Determine the (x, y) coordinate at the center of the cell enclosing the given text.  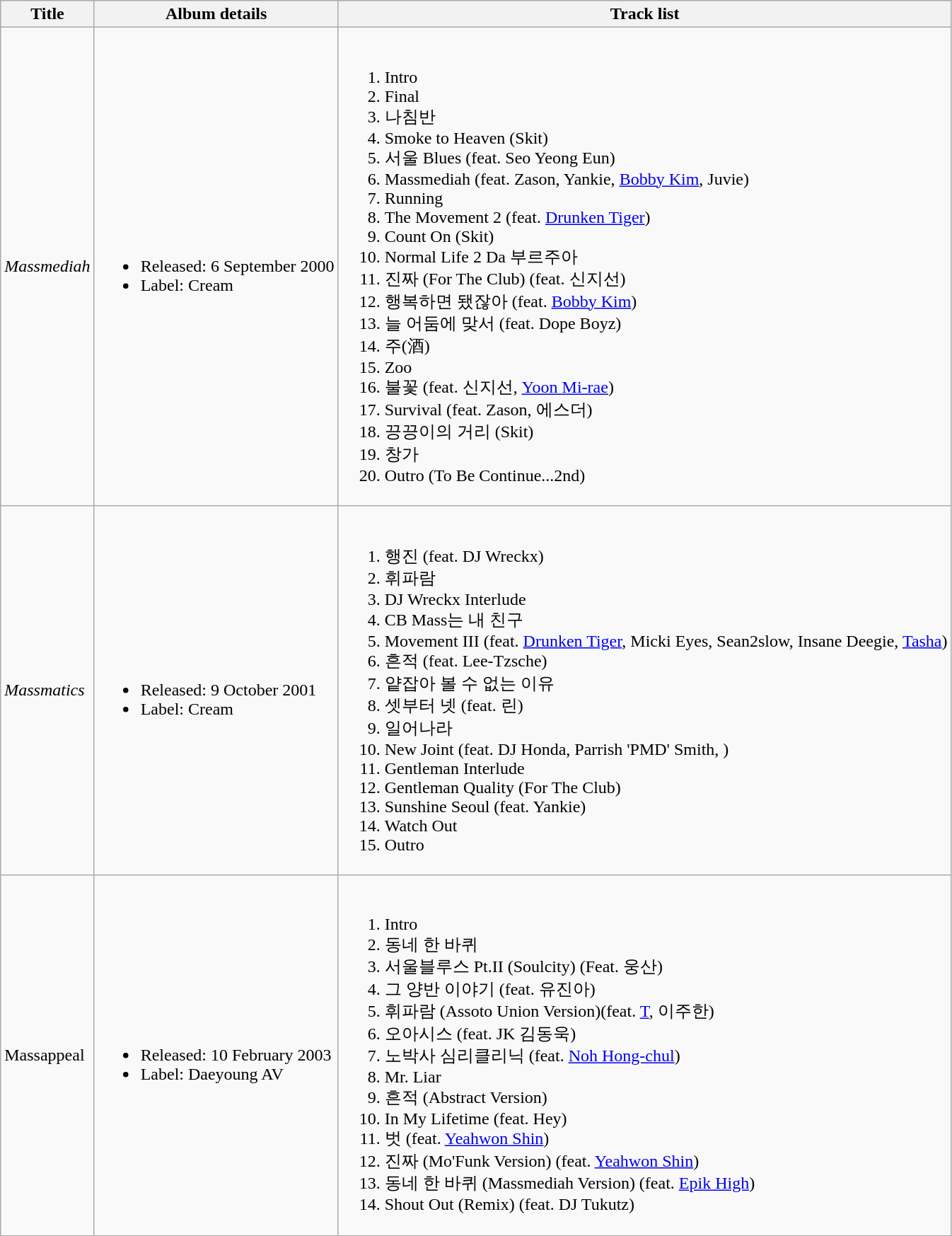
Massmatics (47, 691)
Title (47, 14)
Album details (216, 14)
Track list (645, 14)
Released: 10 February 2003Label: Daeyoung AV (216, 1056)
Massmediah (47, 267)
Released: 9 October 2001Label: Cream (216, 691)
Massappeal (47, 1056)
Released: 6 September 2000Label: Cream (216, 267)
